Find where the given text appears and provide that cell's center as [x, y] coordinate. 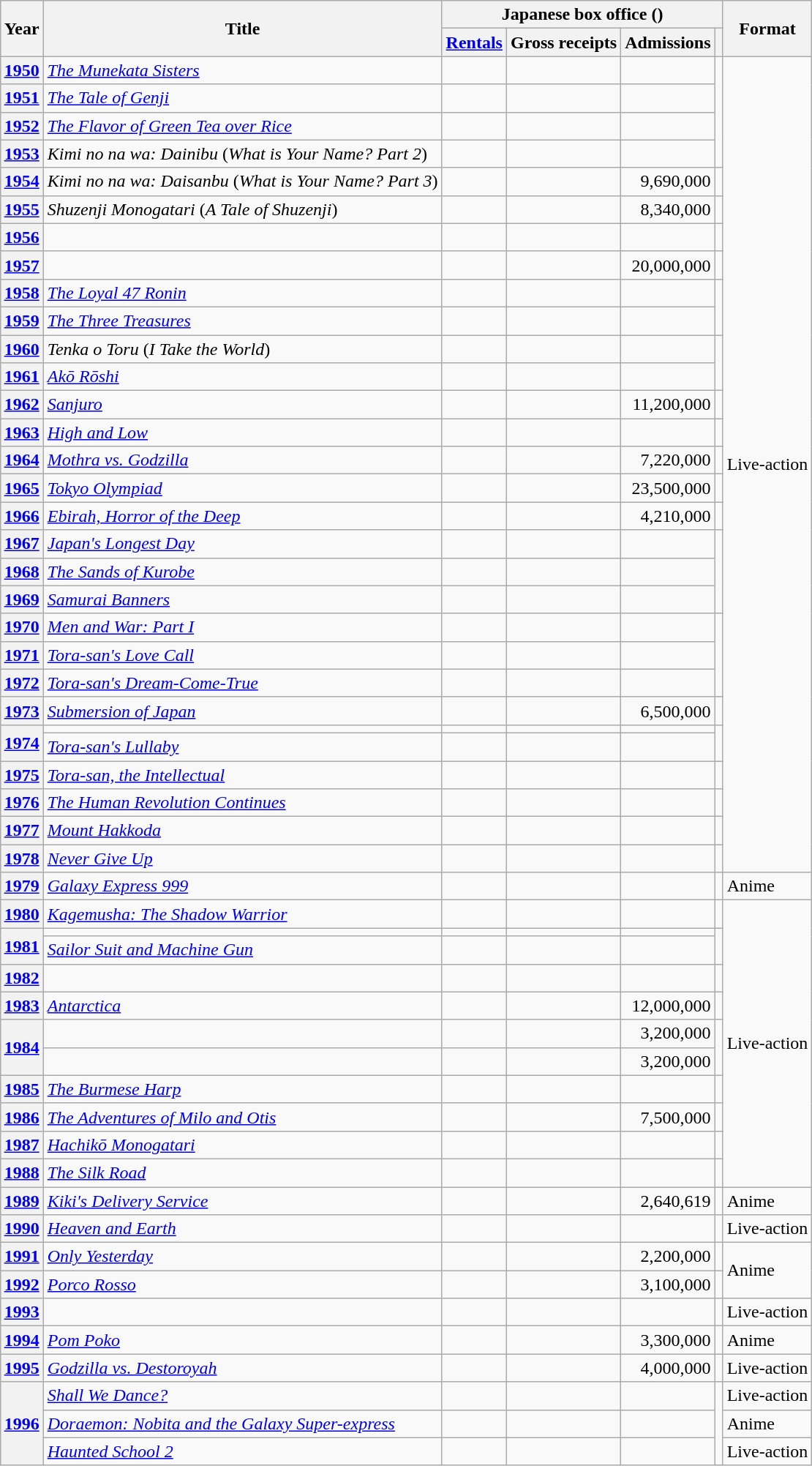
1971 [22, 655]
1983 [22, 1006]
1965 [22, 488]
Kiki's Delivery Service [243, 1201]
1975 [22, 775]
Pom Poko [243, 1340]
1990 [22, 1229]
Samurai Banners [243, 599]
8,340,000 [668, 209]
The Loyal 47 Ronin [243, 293]
1994 [22, 1340]
Tora-san's Lullaby [243, 747]
Porco Rosso [243, 1284]
1985 [22, 1089]
1960 [22, 349]
Year [22, 29]
9,690,000 [668, 182]
1959 [22, 321]
Gross receipts [563, 42]
1984 [22, 1047]
1950 [22, 70]
2,640,619 [668, 1201]
1988 [22, 1173]
Sanjuro [243, 405]
6,500,000 [668, 711]
Japan's Longest Day [243, 544]
The Munekata Sisters [243, 70]
Format [767, 29]
11,200,000 [668, 405]
Ebirah, Horror of the Deep [243, 516]
1970 [22, 627]
Hachikō Monogatari [243, 1145]
1964 [22, 460]
Rentals [474, 42]
Galaxy Express 999 [243, 886]
Kagemusha: The Shadow Warrior [243, 914]
Title [243, 29]
The Tale of Genji [243, 98]
1991 [22, 1257]
23,500,000 [668, 488]
The Human Revolution Continues [243, 803]
1968 [22, 572]
1979 [22, 886]
1973 [22, 711]
1966 [22, 516]
Tora-san's Dream-Come-True [243, 683]
Tenka o Toru (I Take the World) [243, 349]
1956 [22, 237]
Akō Rōshi [243, 377]
Kimi no na wa: Dainibu (What is Your Name? Part 2) [243, 154]
12,000,000 [668, 1006]
1981 [22, 946]
20,000,000 [668, 265]
The Burmese Harp [243, 1089]
1963 [22, 433]
Doraemon: Nobita and the Galaxy Super-express [243, 1424]
1952 [22, 126]
Shuzenji Monogatari (A Tale of Shuzenji) [243, 209]
Heaven and Earth [243, 1229]
Men and War: Part I [243, 627]
7,500,000 [668, 1117]
4,000,000 [668, 1368]
4,210,000 [668, 516]
1978 [22, 859]
The Silk Road [243, 1173]
3,300,000 [668, 1340]
2,200,000 [668, 1257]
The Flavor of Green Tea over Rice [243, 126]
1958 [22, 293]
Mothra vs. Godzilla [243, 460]
Tora-san, the Intellectual [243, 775]
Shall We Dance? [243, 1396]
1992 [22, 1284]
Admissions [668, 42]
Mount Hakkoda [243, 831]
1982 [22, 978]
1995 [22, 1368]
1969 [22, 599]
The Three Treasures [243, 321]
1996 [22, 1424]
1987 [22, 1145]
1961 [22, 377]
1967 [22, 544]
1974 [22, 742]
Tora-san's Love Call [243, 655]
1976 [22, 803]
High and Low [243, 433]
Sailor Suit and Machine Gun [243, 950]
Tokyo Olympiad [243, 488]
Haunted School 2 [243, 1451]
1986 [22, 1117]
Godzilla vs. Destoroyah [243, 1368]
7,220,000 [668, 460]
Only Yesterday [243, 1257]
1993 [22, 1312]
Never Give Up [243, 859]
The Adventures of Milo and Otis [243, 1117]
1955 [22, 209]
1957 [22, 265]
1951 [22, 98]
Kimi no na wa: Daisanbu (What is Your Name? Part 3) [243, 182]
Antarctica [243, 1006]
1977 [22, 831]
1953 [22, 154]
Submersion of Japan [243, 711]
1954 [22, 182]
3,100,000 [668, 1284]
Japanese box office () [582, 15]
The Sands of Kurobe [243, 572]
1962 [22, 405]
1972 [22, 683]
1980 [22, 914]
1989 [22, 1201]
